Determine the [X, Y] coordinate at the center of the cell enclosing the given text.  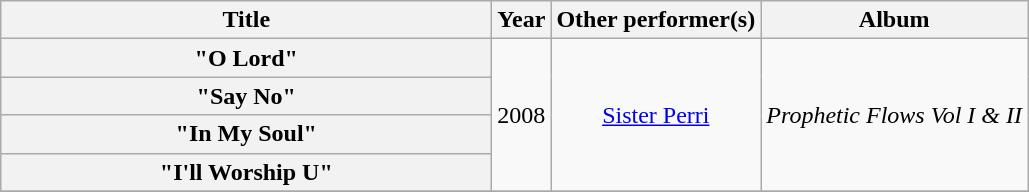
Prophetic Flows Vol I & II [894, 115]
"I'll Worship U" [246, 172]
"Say No" [246, 96]
"In My Soul" [246, 134]
Title [246, 20]
"O Lord" [246, 58]
Album [894, 20]
Year [522, 20]
2008 [522, 115]
Sister Perri [656, 115]
Other performer(s) [656, 20]
